Detect which cell encompasses the target text, then output its [X, Y] center coordinate. 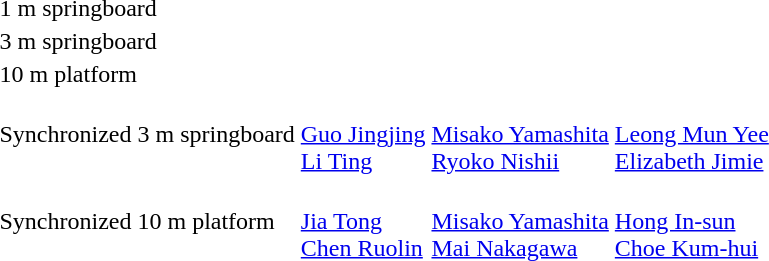
Guo JingjingLi Ting [363, 134]
Misako YamashitaRyoko Nishii [520, 134]
